For the text-containing cell, return its midpoint in (X, Y) coordinate format. 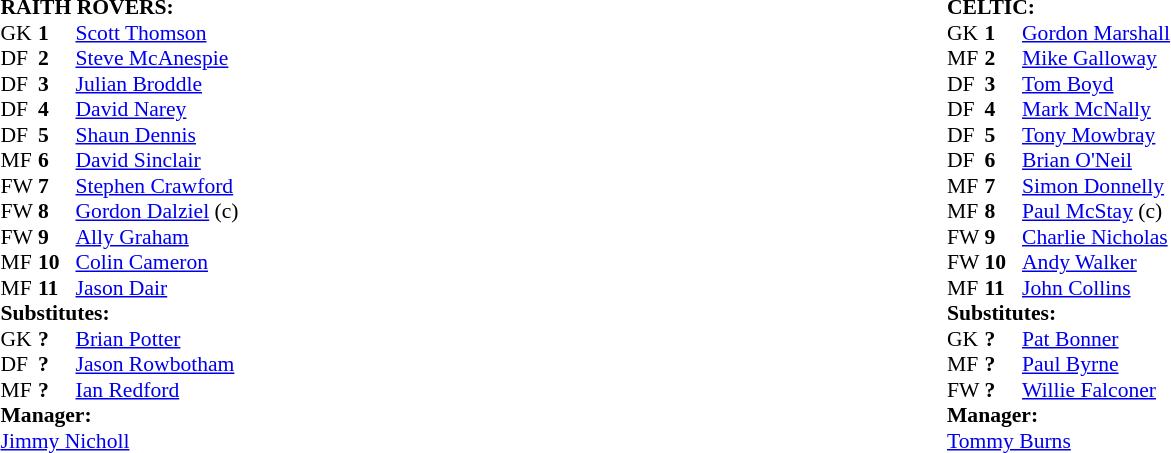
Simon Donnelly (1096, 186)
Pat Bonner (1096, 339)
Brian O'Neil (1096, 161)
Gordon Dalziel (c) (158, 211)
David Narey (158, 109)
Tom Boyd (1096, 84)
Scott Thomson (158, 33)
Paul McStay (c) (1096, 211)
Stephen Crawford (158, 186)
John Collins (1096, 288)
Shaun Dennis (158, 135)
Colin Cameron (158, 263)
Paul Byrne (1096, 365)
Ally Graham (158, 237)
Brian Potter (158, 339)
David Sinclair (158, 161)
Tony Mowbray (1096, 135)
Julian Broddle (158, 84)
Charlie Nicholas (1096, 237)
Mark McNally (1096, 109)
Mike Galloway (1096, 59)
Gordon Marshall (1096, 33)
Ian Redford (158, 390)
Steve McAnespie (158, 59)
Willie Falconer (1096, 390)
Jason Dair (158, 288)
Andy Walker (1096, 263)
Jason Rowbotham (158, 365)
